Scan for the cell matching the given text and deliver its (X, Y) coordinate at center. 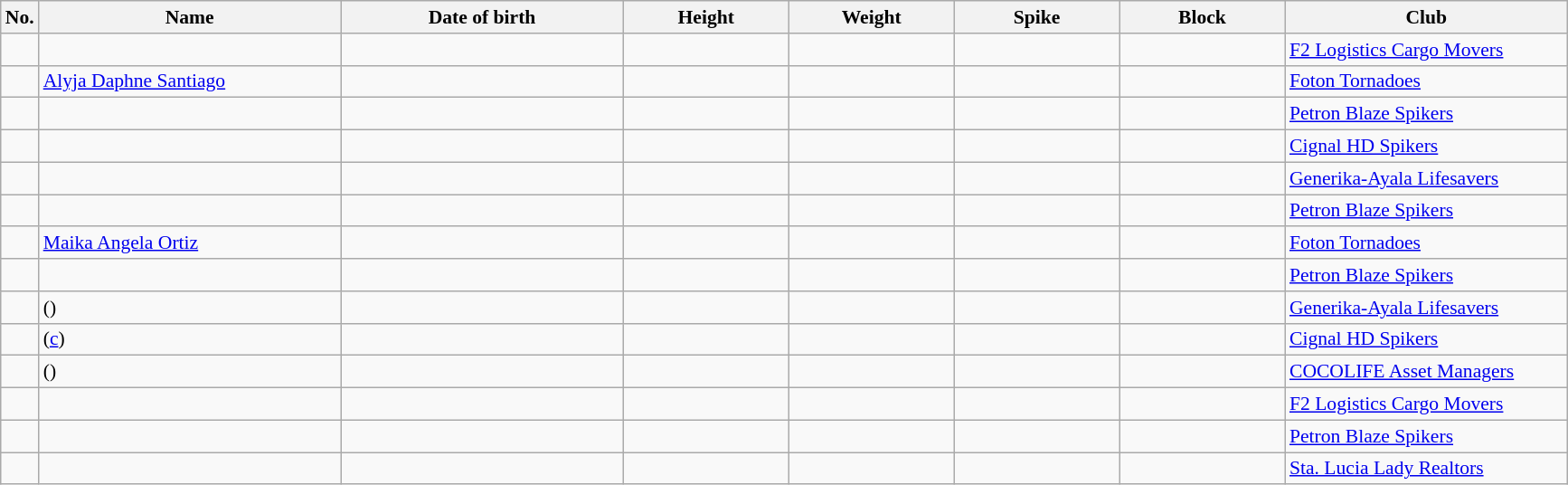
Date of birth (483, 17)
Spike (1036, 17)
Sta. Lucia Lady Realtors (1427, 469)
Height (705, 17)
No. (20, 17)
Maika Angela Ortiz (190, 243)
(c) (190, 339)
Alyja Daphne Santiago (190, 81)
Block (1203, 17)
COCOLIFE Asset Managers (1427, 372)
Weight (872, 17)
Club (1427, 17)
Name (190, 17)
